Return (X, Y) of the center of cell containing provided text 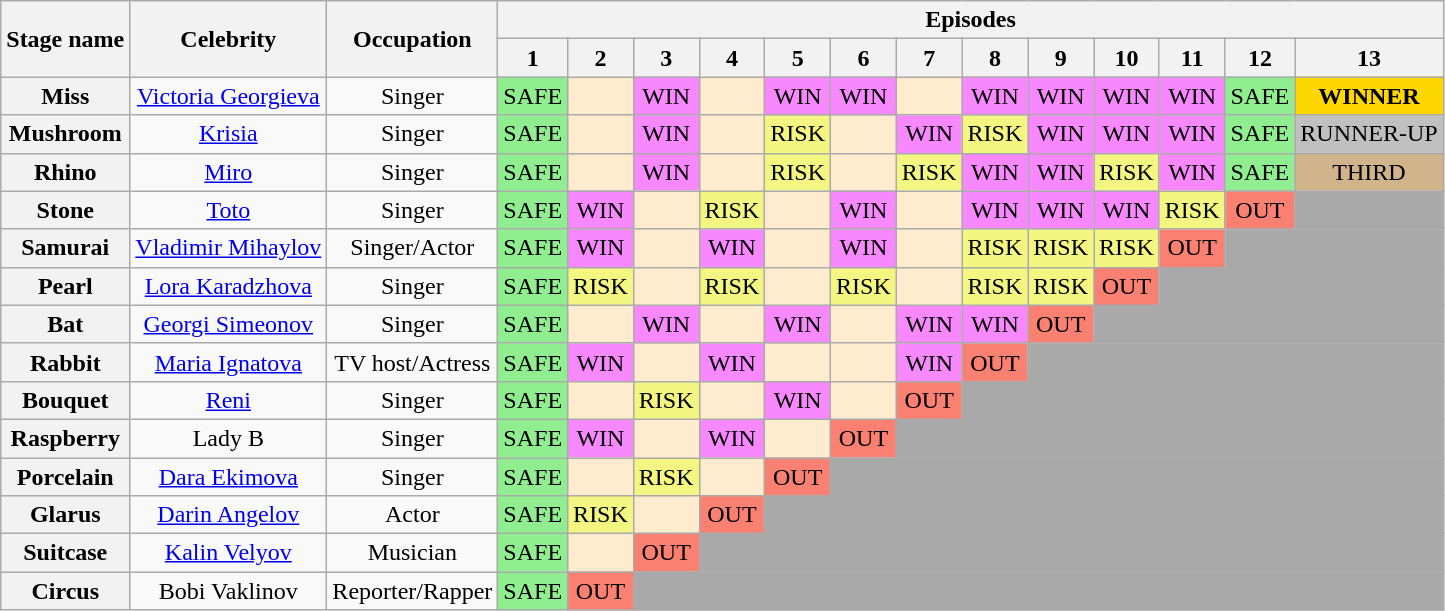
Dara Ekimova (228, 477)
RUNNER-UP (1369, 134)
Bouquet (66, 400)
Pearl (66, 286)
Celebrity (228, 39)
8 (995, 58)
Stone (66, 210)
Lora Karadzhova (228, 286)
Mushroom (66, 134)
WINNER (1369, 96)
Reporter/Rapper (412, 591)
Reni (228, 400)
6 (864, 58)
9 (1061, 58)
Occupation (412, 39)
Vladimir Mihaylov (228, 248)
Maria Ignatova (228, 362)
Musician (412, 553)
Bat (66, 324)
Raspberry (66, 438)
2 (601, 58)
Samurai (66, 248)
12 (1260, 58)
4 (732, 58)
Actor (412, 515)
Miro (228, 172)
Kalin Velyov (228, 553)
Rabbit (66, 362)
Porcelain (66, 477)
Rhino (66, 172)
TV host/Actress (412, 362)
Singer/Actor (412, 248)
10 (1127, 58)
13 (1369, 58)
Miss (66, 96)
3 (666, 58)
Krisia (228, 134)
Darin Angelov (228, 515)
Toto (228, 210)
11 (1192, 58)
Glarus (66, 515)
1 (533, 58)
Circus (66, 591)
Bobi Vaklinov (228, 591)
Lady B (228, 438)
Episodes (970, 20)
5 (798, 58)
Georgi Simeonov (228, 324)
Victoria Georgieva (228, 96)
THIRD (1369, 172)
7 (929, 58)
Stage name (66, 39)
Suitcase (66, 553)
